Determine the (x, y) coordinate at the center of the cell enclosing the given text.  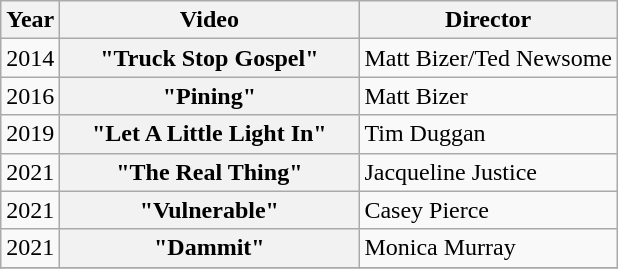
"Pining" (210, 96)
Matt Bizer (488, 96)
"Vulnerable" (210, 210)
2019 (30, 134)
2014 (30, 58)
Monica Murray (488, 248)
"The Real Thing" (210, 172)
Tim Duggan (488, 134)
Jacqueline Justice (488, 172)
"Dammit" (210, 248)
Director (488, 20)
Video (210, 20)
Matt Bizer/Ted Newsome (488, 58)
"Truck Stop Gospel" (210, 58)
Casey Pierce (488, 210)
Year (30, 20)
"Let A Little Light In" (210, 134)
2016 (30, 96)
